Return [X, Y] of the center of cell containing provided text 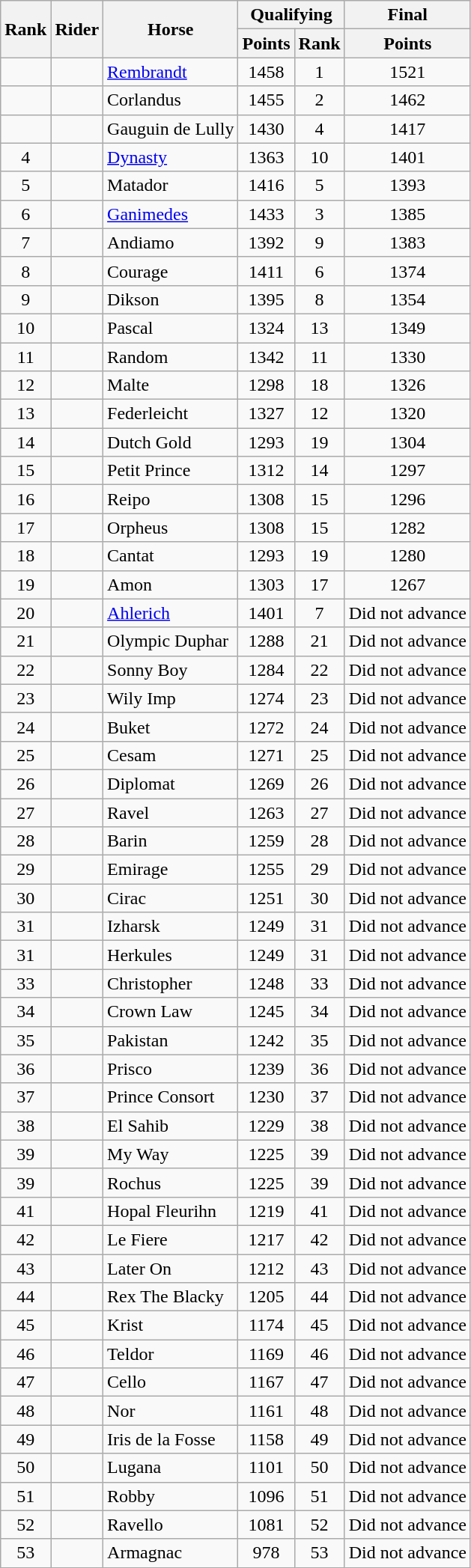
1271 [267, 755]
Lugana [171, 1468]
Iris de la Fosse [171, 1439]
Le Fiere [171, 1239]
1280 [407, 556]
Malte [171, 385]
1395 [267, 299]
1282 [407, 528]
1433 [267, 214]
Final [407, 15]
1229 [267, 1126]
20 [25, 613]
16 [25, 499]
1320 [407, 414]
Krist [171, 1326]
1298 [267, 385]
Prince Consort [171, 1097]
1304 [407, 442]
1169 [267, 1354]
Pakistan [171, 1040]
Robby [171, 1496]
1458 [267, 72]
1205 [267, 1297]
1521 [407, 72]
1324 [267, 328]
1255 [267, 870]
Petit Prince [171, 471]
Teldor [171, 1354]
Dutch Gold [171, 442]
1269 [267, 784]
Rembrandt [171, 72]
Amon [171, 585]
1217 [267, 1239]
1219 [267, 1211]
1212 [267, 1269]
1263 [267, 812]
Horse [171, 29]
Rider [77, 29]
Sonny Boy [171, 670]
1417 [407, 129]
1288 [267, 641]
Courage [171, 271]
1248 [267, 983]
Emirage [171, 870]
Crown Law [171, 1012]
My Way [171, 1154]
Izharsk [171, 927]
1297 [407, 471]
1455 [267, 100]
Andiamo [171, 242]
Random [171, 357]
Herkules [171, 955]
Nor [171, 1411]
1330 [407, 357]
Corlandus [171, 100]
1096 [267, 1496]
1081 [267, 1525]
1161 [267, 1411]
1430 [267, 129]
Dikson [171, 299]
1303 [267, 585]
El Sahib [171, 1126]
978 [267, 1553]
1251 [267, 898]
1158 [267, 1439]
Qualifying [291, 15]
1274 [267, 698]
1272 [267, 727]
Hopal Fleurihn [171, 1211]
Prisco [171, 1069]
Reipo [171, 499]
Later On [171, 1269]
1416 [267, 186]
1326 [407, 385]
1284 [267, 670]
Rex The Blacky [171, 1297]
1354 [407, 299]
Cirac [171, 898]
Diplomat [171, 784]
Wily Imp [171, 698]
1259 [267, 841]
1296 [407, 499]
Pascal [171, 328]
Gauguin de Lully [171, 129]
1242 [267, 1040]
1174 [267, 1326]
1349 [407, 328]
Armagnac [171, 1553]
Ravel [171, 812]
1239 [267, 1069]
Olympic Duphar [171, 641]
Cantat [171, 556]
Cesam [171, 755]
Ravello [171, 1525]
1383 [407, 242]
1342 [267, 357]
Matador [171, 186]
1363 [267, 157]
Buket [171, 727]
Barin [171, 841]
Cello [171, 1382]
1411 [267, 271]
Dynasty [171, 157]
3 [319, 214]
1230 [267, 1097]
1245 [267, 1012]
1 [319, 72]
1327 [267, 414]
Federleicht [171, 414]
1267 [407, 585]
1167 [267, 1382]
Orpheus [171, 528]
1385 [407, 214]
1374 [407, 271]
1101 [267, 1468]
Ahlerich [171, 613]
2 [319, 100]
1393 [407, 186]
Christopher [171, 983]
Ganimedes [171, 214]
1392 [267, 242]
1462 [407, 100]
1312 [267, 471]
Rochus [171, 1183]
